Output the [X, Y] coordinate of the center of the cell containing the given text.  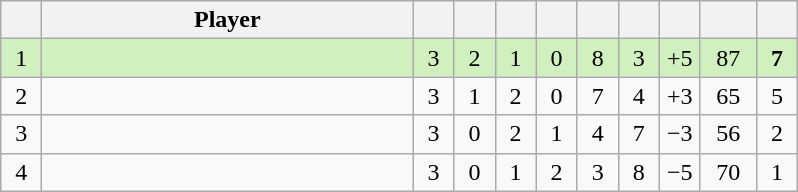
65 [728, 96]
+5 [680, 58]
87 [728, 58]
−3 [680, 134]
56 [728, 134]
5 [776, 96]
−5 [680, 172]
+3 [680, 96]
70 [728, 172]
Player [228, 20]
